Return [X, Y] of the center of cell containing provided text 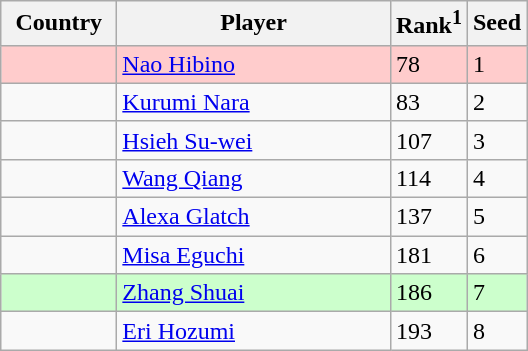
78 [428, 64]
2 [496, 102]
1 [496, 64]
Seed [496, 24]
Wang Qiang [254, 178]
Kurumi Nara [254, 102]
Eri Hozumi [254, 331]
4 [496, 178]
83 [428, 102]
137 [428, 217]
Rank1 [428, 24]
Zhang Shuai [254, 293]
181 [428, 255]
6 [496, 255]
8 [496, 331]
Nao Hibino [254, 64]
Misa Eguchi [254, 255]
Country [59, 24]
Player [254, 24]
Alexa Glatch [254, 217]
5 [496, 217]
Hsieh Su-wei [254, 140]
7 [496, 293]
114 [428, 178]
186 [428, 293]
193 [428, 331]
3 [496, 140]
107 [428, 140]
